Return (x, y) of the center of cell containing provided text 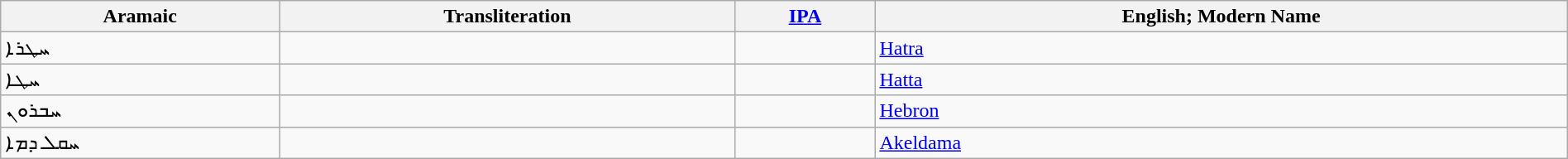
ܚܛܪܐ (141, 48)
Hatta (1221, 79)
Akeldama (1221, 142)
Transliteration (508, 17)
ܚܩܠ ܕܡܐ (141, 142)
ܚܛܐ (141, 79)
Hatra (1221, 48)
Hebron (1221, 111)
English; Modern Name (1221, 17)
IPA (806, 17)
Aramaic (141, 17)
ܚܒܪܘܢ (141, 111)
